Detect which cell encompasses the target text, then output its [x, y] center coordinate. 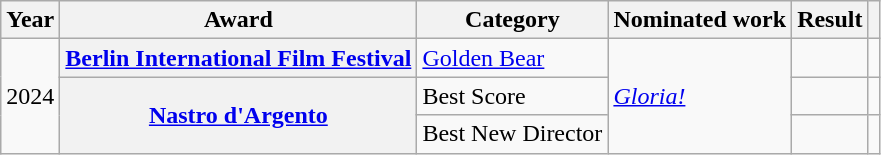
Result [830, 20]
Gloria! [700, 96]
Berlin International Film Festival [238, 58]
Year [30, 20]
Nastro d'Argento [238, 115]
2024 [30, 96]
Best Score [512, 96]
Award [238, 20]
Category [512, 20]
Nominated work [700, 20]
Best New Director [512, 134]
Golden Bear [512, 58]
